Capture the cell that displays the provided text and extract its [X, Y] central coordinate. 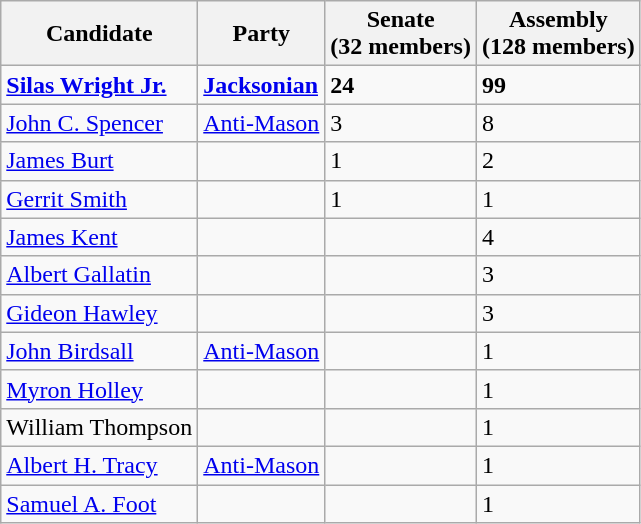
Jacksonian [262, 85]
Gerrit Smith [100, 199]
4 [558, 237]
Senate(32 members) [401, 34]
Party [262, 34]
William Thompson [100, 427]
8 [558, 123]
John C. Spencer [100, 123]
Samuel A. Foot [100, 503]
Myron Holley [100, 389]
James Burt [100, 161]
Albert Gallatin [100, 275]
24 [401, 85]
Silas Wright Jr. [100, 85]
Gideon Hawley [100, 313]
Assembly(128 members) [558, 34]
James Kent [100, 237]
Albert H. Tracy [100, 465]
99 [558, 85]
2 [558, 161]
John Birdsall [100, 351]
Candidate [100, 34]
